Search for the cell housing the specified text and yield its [x, y] center coordinate. 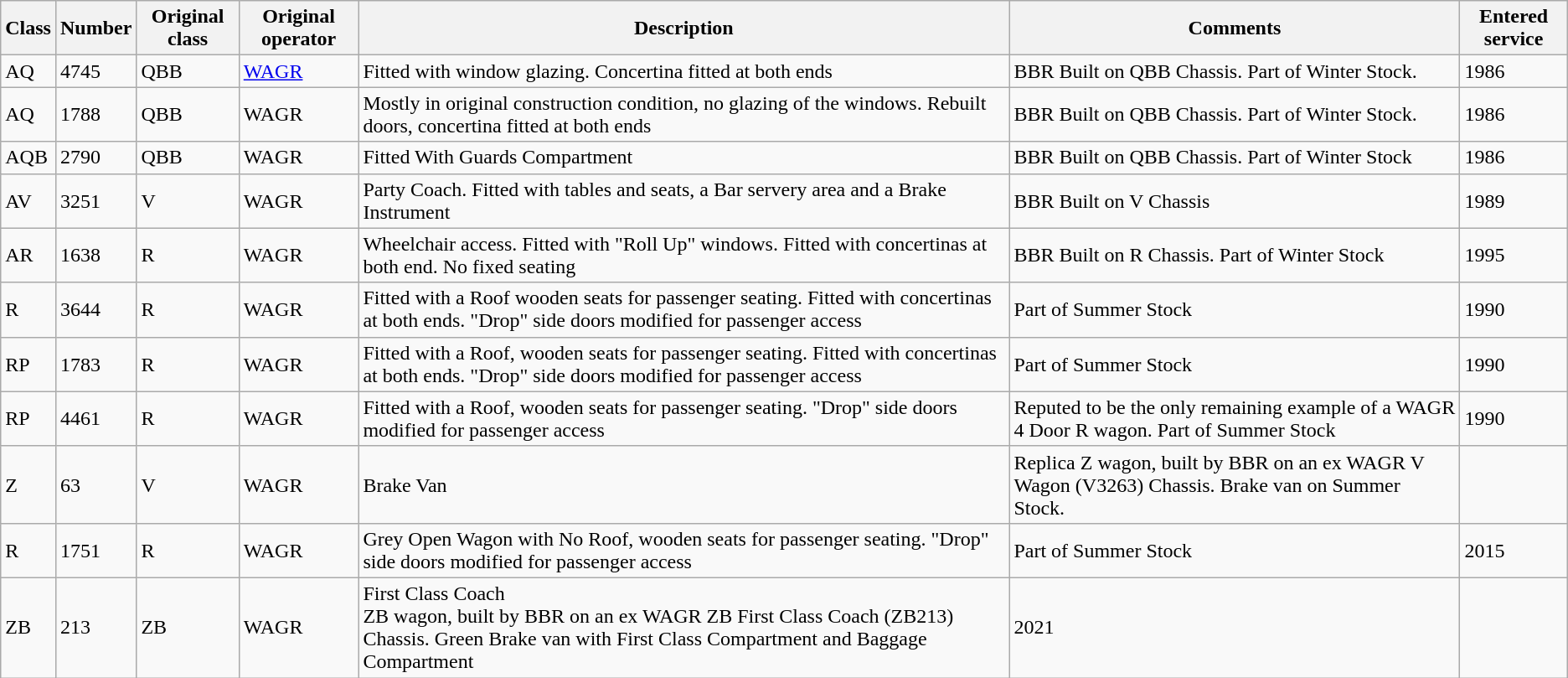
1995 [1514, 255]
Grey Open Wagon with No Roof, wooden seats for passenger seating. "Drop" side doors modified for passenger access [683, 550]
4745 [95, 71]
Party Coach. Fitted with tables and seats, a Bar servery area and a Brake Instrument [683, 201]
1783 [95, 364]
Brake Van [683, 484]
BBR Built on V Chassis [1235, 201]
AV [28, 201]
BBR Built on QBB Chassis. Part of Winter Stock [1235, 158]
Mostly in original construction condition, no glazing of the windows. Rebuilt doors, concertina fitted at both ends [683, 114]
1989 [1514, 201]
Wheelchair access. Fitted with "Roll Up" windows. Fitted with concertinas at both end. No fixed seating [683, 255]
Original operator [298, 28]
Description [683, 28]
Fitted with window glazing. Concertina fitted at both ends [683, 71]
Fitted with a Roof wooden seats for passenger seating. Fitted with concertinas at both ends. "Drop" side doors modified for passenger access [683, 310]
3644 [95, 310]
Replica Z wagon, built by BBR on an ex WAGR V Wagon (V3263) Chassis. Brake van on Summer Stock. [1235, 484]
AR [28, 255]
Comments [1235, 28]
Fitted With Guards Compartment [683, 158]
Fitted with a Roof, wooden seats for passenger seating. Fitted with concertinas at both ends. "Drop" side doors modified for passenger access [683, 364]
BBR Built on R Chassis. Part of Winter Stock [1235, 255]
Fitted with a Roof, wooden seats for passenger seating. "Drop" side doors modified for passenger access [683, 419]
Reputed to be the only remaining example of a WAGR 4 Door R wagon. Part of Summer Stock [1235, 419]
Number [95, 28]
4461 [95, 419]
1788 [95, 114]
1638 [95, 255]
213 [95, 627]
Z [28, 484]
Class [28, 28]
2015 [1514, 550]
AQB [28, 158]
3251 [95, 201]
Original class [188, 28]
63 [95, 484]
2021 [1235, 627]
1751 [95, 550]
Entered service [1514, 28]
2790 [95, 158]
